Provide the [X, Y] coordinate of the cell's center where the given text is located.  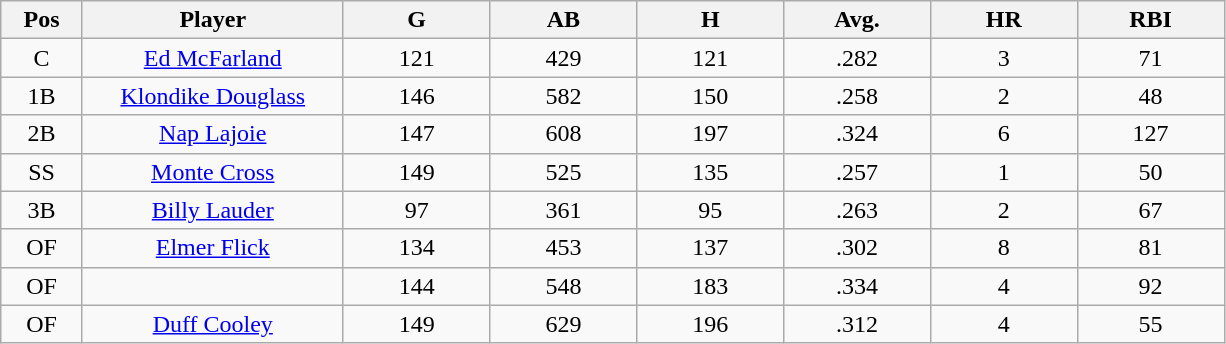
Ed McFarland [212, 58]
183 [710, 286]
.312 [858, 324]
429 [564, 58]
135 [710, 172]
196 [710, 324]
361 [564, 210]
629 [564, 324]
Pos [42, 20]
3 [1004, 58]
.257 [858, 172]
1 [1004, 172]
6 [1004, 134]
.263 [858, 210]
2B [42, 134]
95 [710, 210]
RBI [1150, 20]
582 [564, 96]
Duff Cooley [212, 324]
92 [1150, 286]
134 [416, 248]
146 [416, 96]
197 [710, 134]
HR [1004, 20]
525 [564, 172]
67 [1150, 210]
Nap Lajoie [212, 134]
.258 [858, 96]
G [416, 20]
144 [416, 286]
.282 [858, 58]
Billy Lauder [212, 210]
137 [710, 248]
8 [1004, 248]
71 [1150, 58]
AB [564, 20]
Elmer Flick [212, 248]
608 [564, 134]
.302 [858, 248]
.324 [858, 134]
97 [416, 210]
Monte Cross [212, 172]
127 [1150, 134]
548 [564, 286]
Player [212, 20]
Avg. [858, 20]
50 [1150, 172]
150 [710, 96]
.334 [858, 286]
81 [1150, 248]
3B [42, 210]
48 [1150, 96]
Klondike Douglass [212, 96]
1B [42, 96]
C [42, 58]
55 [1150, 324]
SS [42, 172]
147 [416, 134]
453 [564, 248]
H [710, 20]
